Determine the [x, y] coordinate at the center of the cell enclosing the given text.  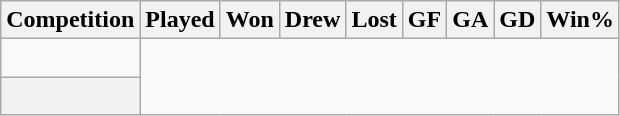
Win% [580, 20]
Competition [70, 20]
GA [470, 20]
GD [518, 20]
GF [424, 20]
Played [180, 20]
Lost [374, 20]
Drew [312, 20]
Won [250, 20]
